Find where the given text appears and provide that cell's center as (x, y) coordinate. 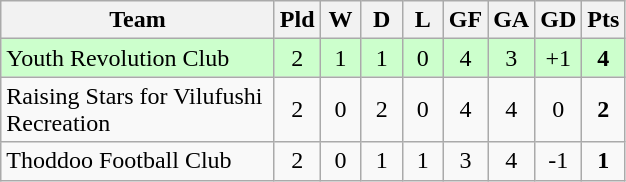
GF (465, 20)
Thoddoo Football Club (138, 161)
Raising Stars for Vilufushi Recreation (138, 110)
Pts (604, 20)
W (340, 20)
-1 (558, 161)
Youth Revolution Club (138, 58)
L (422, 20)
GD (558, 20)
Team (138, 20)
Pld (297, 20)
GA (512, 20)
+1 (558, 58)
D (382, 20)
